Search for the cell housing the specified text and yield its [X, Y] center coordinate. 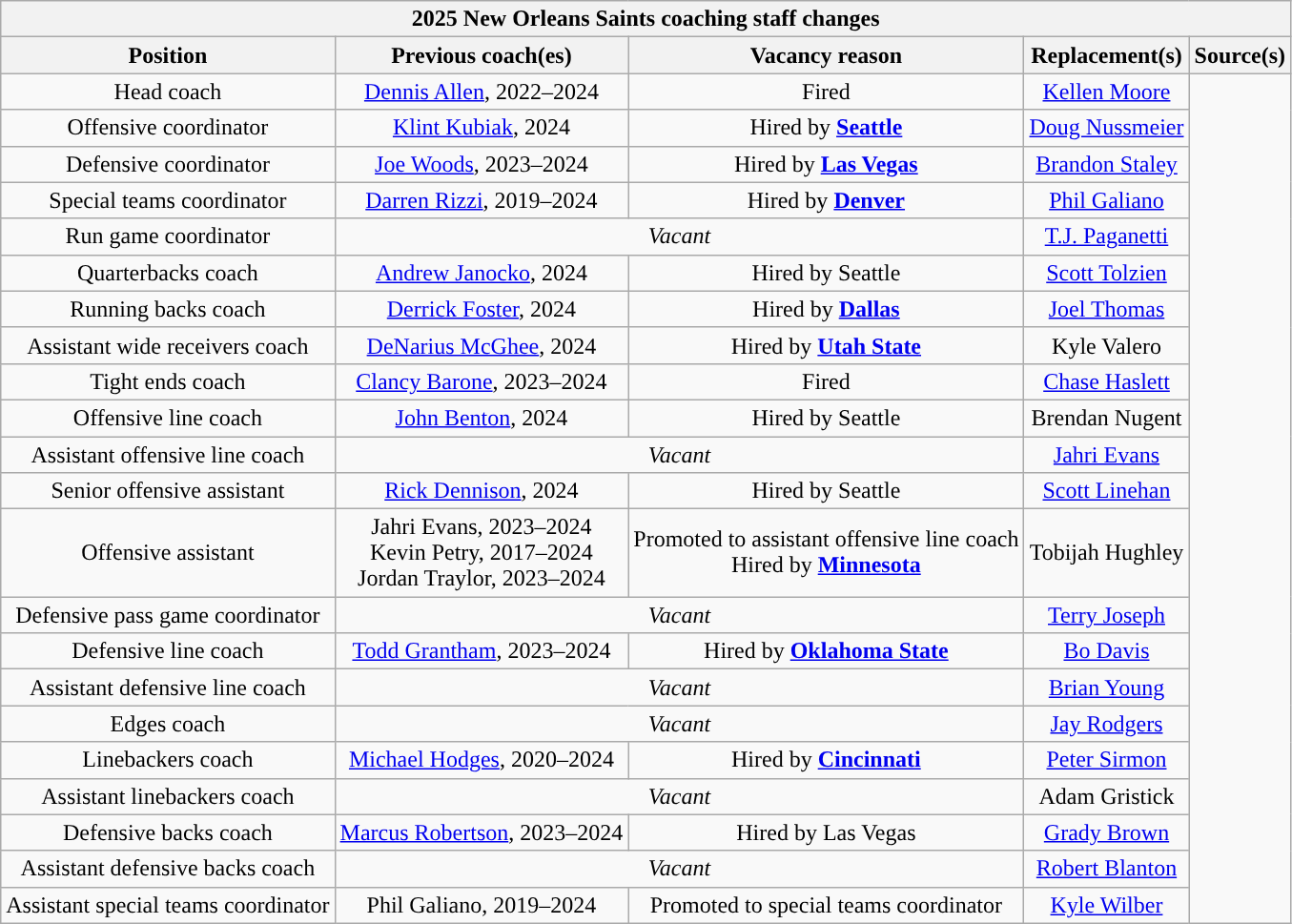
Clancy Barone, 2023–2024 [482, 381]
Robert Blanton [1106, 869]
Run game coordinator [168, 236]
Andrew Janocko, 2024 [482, 273]
Defensive backs coach [168, 832]
Assistant linebackers coach [168, 796]
Defensive pass game coordinator [168, 615]
Kyle Valero [1106, 345]
Brandon Staley [1106, 164]
Hired by Denver [826, 200]
Hired by Oklahoma State [826, 651]
Todd Grantham, 2023–2024 [482, 651]
Assistant wide receivers coach [168, 345]
Peter Sirmon [1106, 760]
Scott Linehan [1106, 491]
Darren Rizzi, 2019–2024 [482, 200]
Joe Woods, 2023–2024 [482, 164]
Brian Young [1106, 688]
Linebackers coach [168, 760]
Position [168, 55]
Assistant defensive backs coach [168, 869]
Marcus Robertson, 2023–2024 [482, 832]
Derrick Foster, 2024 [482, 309]
Jahri Evans [1106, 455]
Klint Kubiak, 2024 [482, 128]
T.J. Paganetti [1106, 236]
Source(s) [1240, 55]
Dennis Allen, 2022–2024 [482, 92]
Offensive coordinator [168, 128]
Kyle Wilber [1106, 905]
Special teams coordinator [168, 200]
2025 New Orleans Saints coaching staff changes [646, 19]
Defensive line coach [168, 651]
Tobijah Hughley [1106, 553]
Terry Joseph [1106, 615]
DeNarius McGhee, 2024 [482, 345]
Vacancy reason [826, 55]
Promoted to special teams coordinator [826, 905]
Running backs coach [168, 309]
Edges coach [168, 724]
Bo Davis [1106, 651]
Head coach [168, 92]
Quarterbacks coach [168, 273]
Hired by Cincinnati [826, 760]
Phil Galiano, 2019–2024 [482, 905]
Senior offensive assistant [168, 491]
Promoted to assistant offensive line coachHired by Minnesota [826, 553]
Offensive assistant [168, 553]
Assistant offensive line coach [168, 455]
Rick Dennison, 2024 [482, 491]
Replacement(s) [1106, 55]
Doug Nussmeier [1106, 128]
Michael Hodges, 2020–2024 [482, 760]
Assistant defensive line coach [168, 688]
Hired by Utah State [826, 345]
Scott Tolzien [1106, 273]
Assistant special teams coordinator [168, 905]
Phil Galiano [1106, 200]
John Benton, 2024 [482, 418]
Hired by Dallas [826, 309]
Chase Haslett [1106, 381]
Defensive coordinator [168, 164]
Offensive line coach [168, 418]
Tight ends coach [168, 381]
Jahri Evans, 2023–2024Kevin Petry, 2017–2024Jordan Traylor, 2023–2024 [482, 553]
Brendan Nugent [1106, 418]
Grady Brown [1106, 832]
Previous coach(es) [482, 55]
Jay Rodgers [1106, 724]
Kellen Moore [1106, 92]
Adam Gristick [1106, 796]
Joel Thomas [1106, 309]
